Pinpoint the cell where the given text exists, returning its [X, Y] midpoint coordinate. 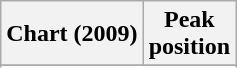
Peakposition [189, 34]
Chart (2009) [72, 34]
